Find where the given text appears and provide that cell's center as [X, Y] coordinate. 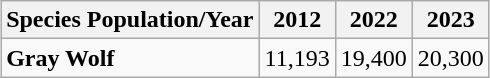
11,193 [297, 58]
Gray Wolf [130, 58]
19,400 [374, 58]
20,300 [450, 58]
2023 [450, 20]
Species Population/Year [130, 20]
2012 [297, 20]
2022 [374, 20]
